From the cell containing the given text, extract its center point as [x, y] coordinate. 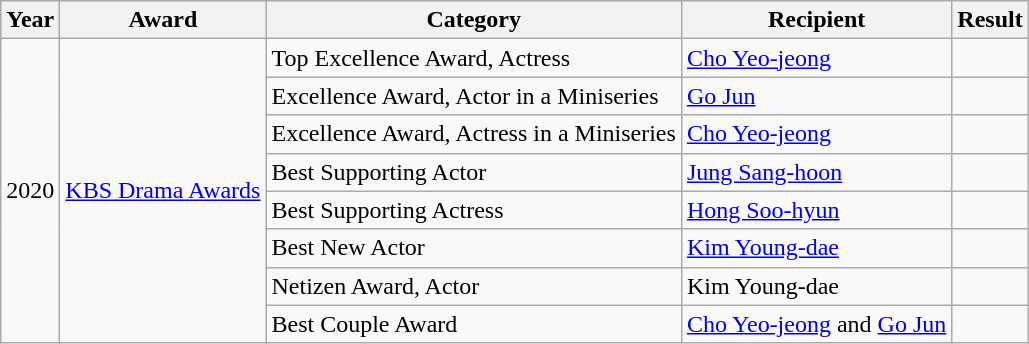
Excellence Award, Actor in a Miniseries [474, 96]
Best Supporting Actress [474, 210]
Excellence Award, Actress in a Miniseries [474, 134]
Recipient [816, 20]
KBS Drama Awards [163, 191]
Best New Actor [474, 248]
Category [474, 20]
Result [990, 20]
Award [163, 20]
Jung Sang-hoon [816, 172]
Cho Yeo-jeong and Go Jun [816, 324]
Best Couple Award [474, 324]
2020 [30, 191]
Best Supporting Actor [474, 172]
Hong Soo-hyun [816, 210]
Top Excellence Award, Actress [474, 58]
Go Jun [816, 96]
Year [30, 20]
Netizen Award, Actor [474, 286]
